Scan for the cell matching the given text and deliver its (X, Y) coordinate at center. 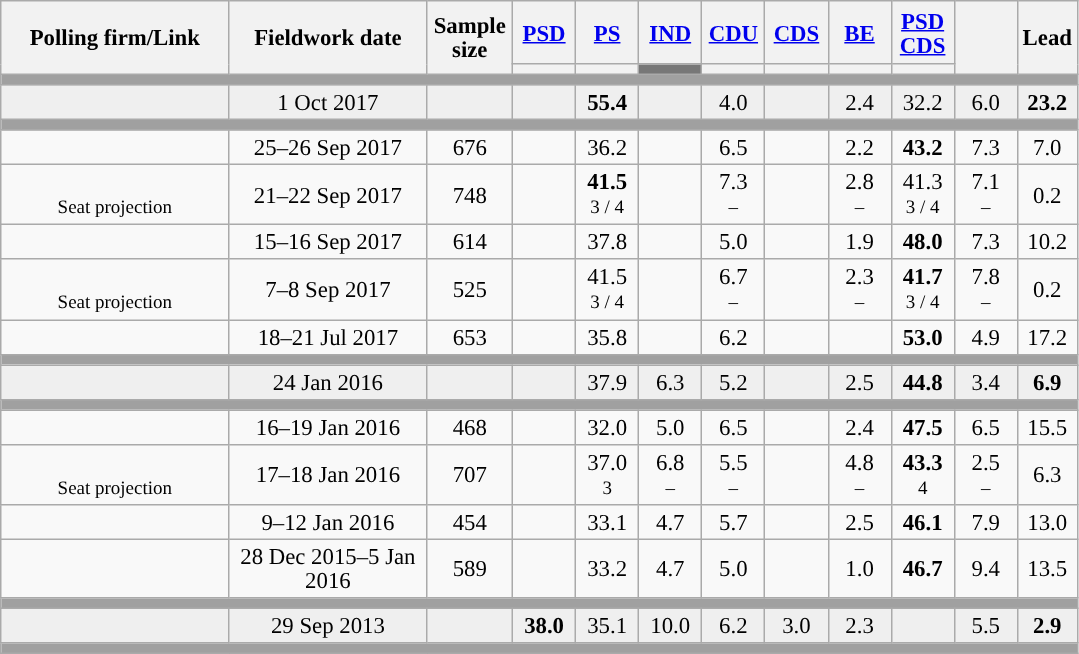
13.0 (1047, 522)
32.0 (608, 428)
35.1 (608, 626)
41.73 / 4 (922, 290)
PS (608, 32)
Polling firm/Link (115, 38)
748 (470, 195)
21–22 Sep 2017 (328, 195)
55.4 (608, 102)
18–21 Jul 2017 (328, 338)
9.4 (986, 568)
5.5– (734, 475)
2.2 (860, 148)
7–8 Sep 2017 (328, 290)
48.0 (922, 242)
6.9 (1047, 382)
17–18 Jan 2016 (328, 475)
Sample size (470, 38)
1.9 (860, 242)
43.34 (922, 475)
15.5 (1047, 428)
4.9 (986, 338)
1.0 (860, 568)
28 Dec 2015–5 Jan 2016 (328, 568)
43.2 (922, 148)
5.7 (734, 522)
7.1– (986, 195)
BE (860, 32)
4.0 (734, 102)
44.8 (922, 382)
589 (470, 568)
37.03 (608, 475)
38.0 (544, 626)
707 (470, 475)
7.3– (734, 195)
53.0 (922, 338)
7.9 (986, 522)
46.7 (922, 568)
676 (470, 148)
PSD (544, 32)
4.8– (860, 475)
CDU (734, 32)
2.3– (860, 290)
15–16 Sep 2017 (328, 242)
Fieldwork date (328, 38)
25–26 Sep 2017 (328, 148)
17.2 (1047, 338)
IND (670, 32)
46.1 (922, 522)
6.7– (734, 290)
653 (470, 338)
7.0 (1047, 148)
5.2 (734, 382)
2.5– (986, 475)
33.1 (608, 522)
5.5 (986, 626)
Lead (1047, 38)
3.0 (796, 626)
CDS (796, 32)
41.33 / 4 (922, 195)
33.2 (608, 568)
9–12 Jan 2016 (328, 522)
29 Sep 2013 (328, 626)
37.8 (608, 242)
7.8– (986, 290)
16–19 Jan 2016 (328, 428)
3.4 (986, 382)
2.9 (1047, 626)
24 Jan 2016 (328, 382)
6.0 (986, 102)
614 (470, 242)
454 (470, 522)
6.8– (670, 475)
13.5 (1047, 568)
525 (470, 290)
2.8– (860, 195)
PSDCDS (922, 32)
10.2 (1047, 242)
47.5 (922, 428)
36.2 (608, 148)
2.3 (860, 626)
35.8 (608, 338)
468 (470, 428)
23.2 (1047, 102)
1 Oct 2017 (328, 102)
10.0 (670, 626)
32.2 (922, 102)
37.9 (608, 382)
